Output the (x, y) coordinate of the center of the cell containing the given text.  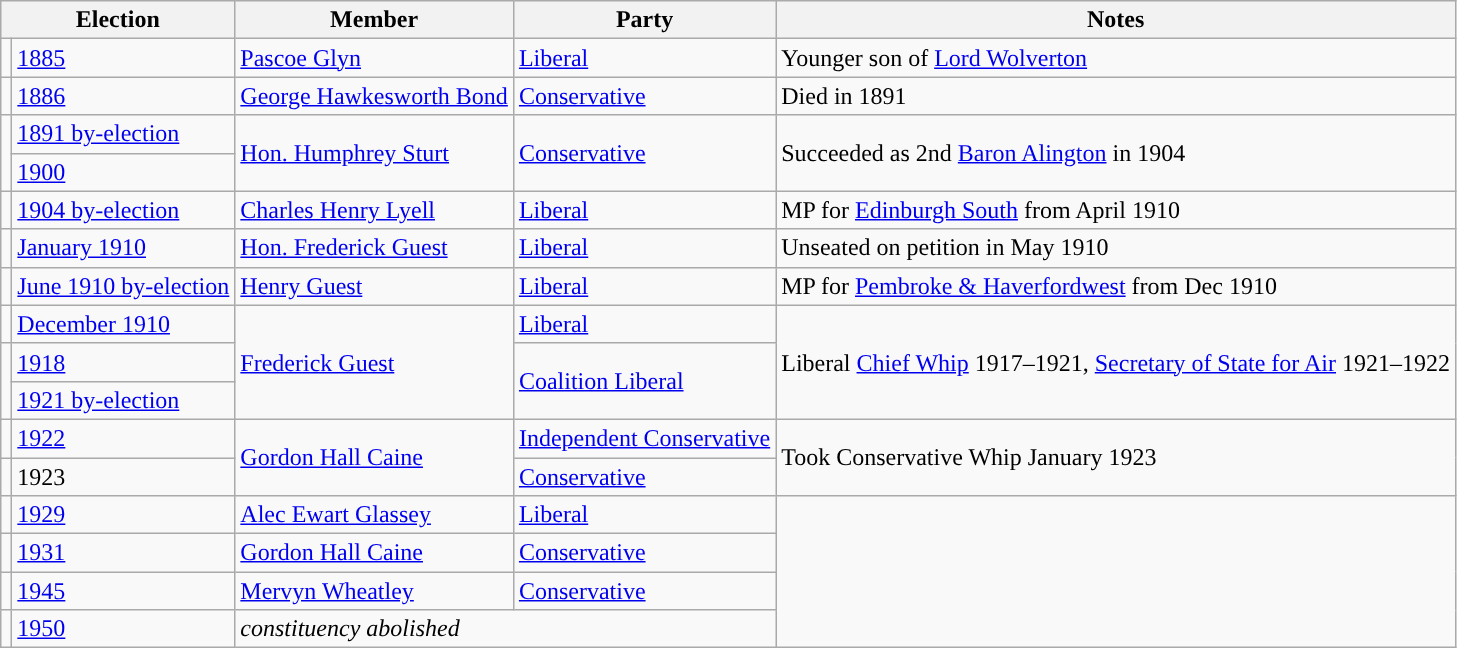
Notes (1116, 20)
1929 (124, 515)
MP for Edinburgh South from April 1910 (1116, 210)
Took Conservative Whip January 1923 (1116, 457)
constituency abolished (506, 629)
Henry Guest (374, 286)
January 1910 (124, 248)
Hon. Frederick Guest (374, 248)
Pascoe Glyn (374, 58)
1950 (124, 629)
1923 (124, 477)
Party (644, 20)
Unseated on petition in May 1910 (1116, 248)
Election (118, 20)
1891 by-election (124, 134)
Liberal Chief Whip 1917–1921, Secretary of State for Air 1921–1922 (1116, 362)
Frederick Guest (374, 362)
December 1910 (124, 324)
Alec Ewart Glassey (374, 515)
June 1910 by-election (124, 286)
1918 (124, 362)
Hon. Humphrey Sturt (374, 153)
Independent Conservative (644, 438)
Succeeded as 2nd Baron Alington in 1904 (1116, 153)
1904 by-election (124, 210)
Younger son of Lord Wolverton (1116, 58)
1922 (124, 438)
1945 (124, 591)
1931 (124, 553)
Died in 1891 (1116, 96)
George Hawkesworth Bond (374, 96)
Member (374, 20)
1900 (124, 172)
MP for Pembroke & Haverfordwest from Dec 1910 (1116, 286)
1886 (124, 96)
Mervyn Wheatley (374, 591)
Charles Henry Lyell (374, 210)
Coalition Liberal (644, 381)
1885 (124, 58)
1921 by-election (124, 400)
